Capture the cell that displays the provided text and extract its (X, Y) central coordinate. 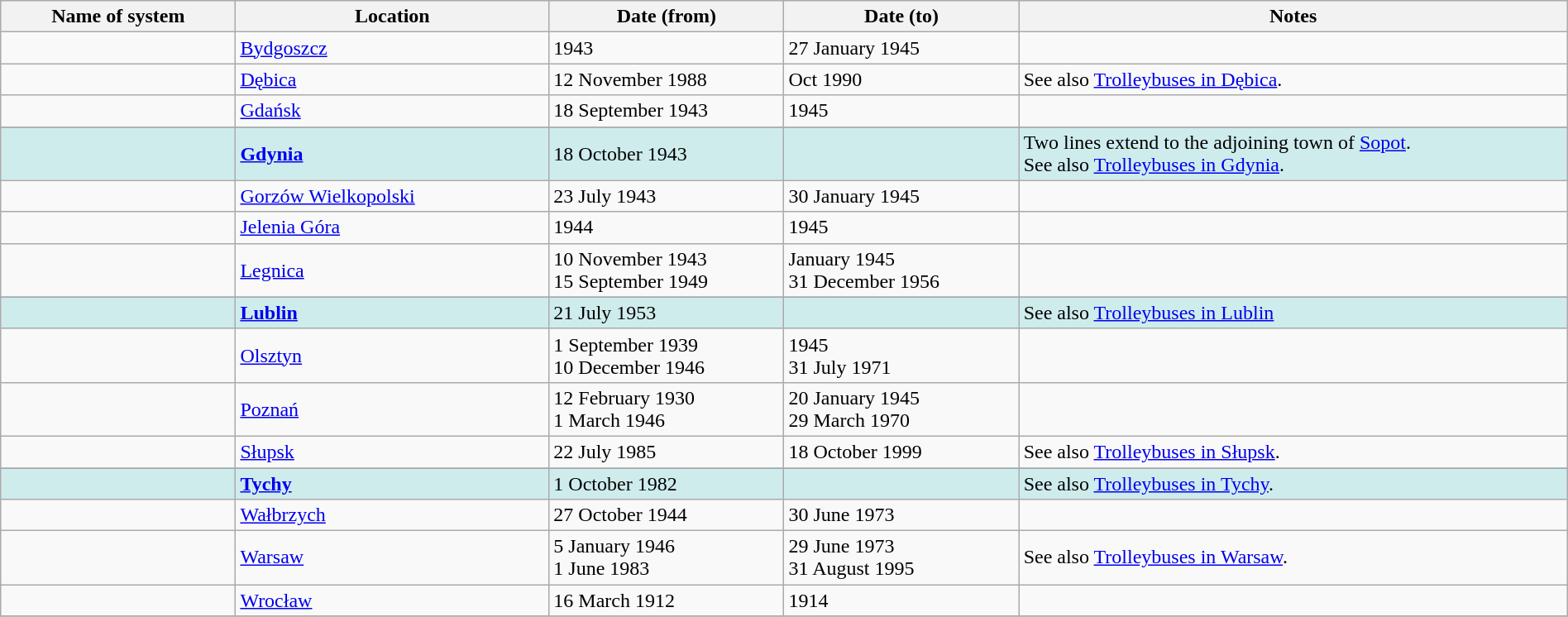
Date (to) (901, 17)
Słupsk (392, 452)
18 September 1943 (667, 111)
27 January 1945 (901, 48)
1914 (901, 600)
Dębica (392, 79)
22 July 1985 (667, 452)
See also Trolleybuses in Dębica. (1293, 79)
30 June 1973 (901, 515)
Warsaw (392, 557)
27 October 1944 (667, 515)
10 November 194315 September 1949 (667, 270)
18 October 1943 (667, 154)
1 September 193910 December 1946 (667, 356)
Poznań (392, 409)
Gdynia (392, 154)
Notes (1293, 17)
23 July 1943 (667, 196)
Lublin (392, 313)
Two lines extend to the adjoining town of Sopot.See also Trolleybuses in Gdynia. (1293, 154)
Date (from) (667, 17)
See also Trolleybuses in Warsaw. (1293, 557)
See also Trolleybuses in Tychy. (1293, 484)
See also Trolleybuses in Lublin (1293, 313)
Tychy (392, 484)
Wrocław (392, 600)
1944 (667, 227)
12 February 19301 March 1946 (667, 409)
194531 July 1971 (901, 356)
Gorzów Wielkopolski (392, 196)
Location (392, 17)
1 October 1982 (667, 484)
18 October 1999 (901, 452)
Bydgoszcz (392, 48)
Gdańsk (392, 111)
Legnica (392, 270)
January 194531 December 1956 (901, 270)
30 January 1945 (901, 196)
Name of system (118, 17)
5 January 19461 June 1983 (667, 557)
20 January 194529 March 1970 (901, 409)
1943 (667, 48)
21 July 1953 (667, 313)
Oct 1990 (901, 79)
12 November 1988 (667, 79)
Olsztyn (392, 356)
Wałbrzych (392, 515)
Jelenia Góra (392, 227)
16 March 1912 (667, 600)
29 June 197331 August 1995 (901, 557)
See also Trolleybuses in Słupsk. (1293, 452)
